Find where the given text appears and provide that cell's center as [x, y] coordinate. 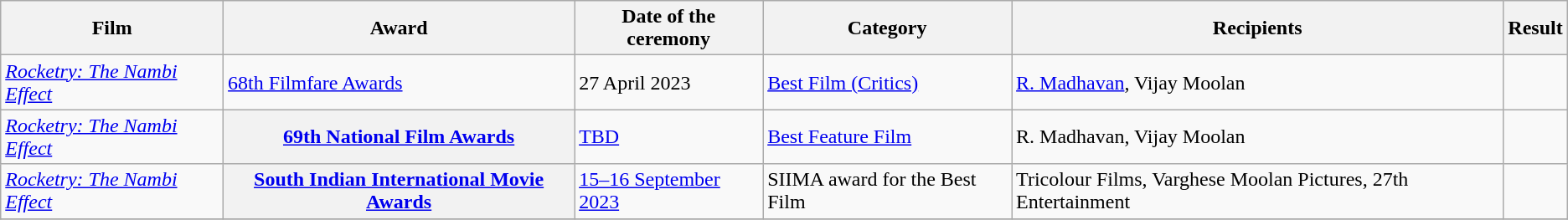
Award [399, 28]
Recipients [1258, 28]
69th National Film Awards [399, 137]
Category [888, 28]
15–16 September 2023 [668, 191]
68th Filmfare Awards [399, 82]
Date of the ceremony [668, 28]
Film [112, 28]
Best Feature Film [888, 137]
27 April 2023 [668, 82]
Result [1535, 28]
South Indian International Movie Awards [399, 191]
Tricolour Films, Varghese Moolan Pictures, 27th Entertainment [1258, 191]
SIIMA award for the Best Film [888, 191]
Best Film (Critics) [888, 82]
TBD [668, 137]
